Return (X, Y) of the center of cell containing provided text 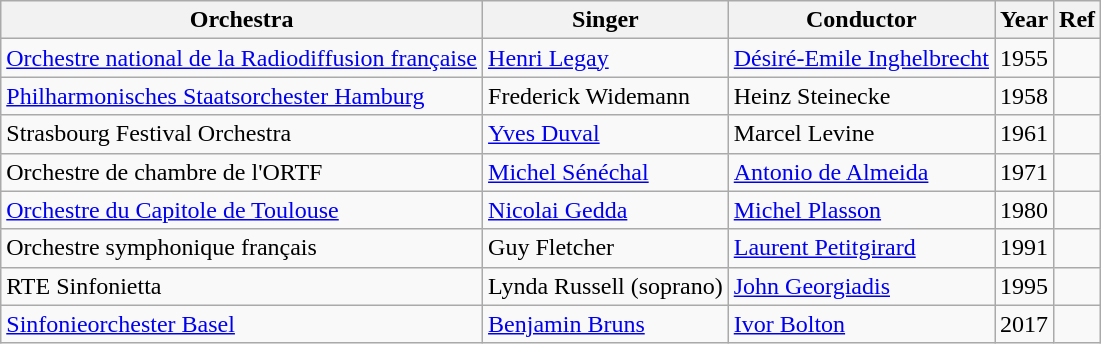
Orchestre symphonique français (242, 248)
Michel Plasson (861, 210)
Henri Legay (606, 58)
Frederick Widemann (606, 96)
Laurent Petitgirard (861, 248)
1991 (1024, 248)
Strasbourg Festival Orchestra (242, 134)
2017 (1024, 324)
Sinfonieorchester Basel (242, 324)
Antonio de Almeida (861, 172)
Orchestre de chambre de l'ORTF (242, 172)
Marcel Levine (861, 134)
John Georgiadis (861, 286)
Ivor Bolton (861, 324)
Lynda Russell (soprano) (606, 286)
Nicolai Gedda (606, 210)
1971 (1024, 172)
Michel Sénéchal (606, 172)
Year (1024, 20)
Ref (1078, 20)
Désiré-Emile Inghelbrecht (861, 58)
Conductor (861, 20)
Orchestre national de la Radiodiffusion française (242, 58)
1980 (1024, 210)
1995 (1024, 286)
Singer (606, 20)
Heinz Steinecke (861, 96)
Yves Duval (606, 134)
1955 (1024, 58)
Orchestra (242, 20)
RTE Sinfonietta (242, 286)
Philharmonisches Staatsorchester Hamburg (242, 96)
1958 (1024, 96)
Guy Fletcher (606, 248)
Benjamin Bruns (606, 324)
Orchestre du Capitole de Toulouse (242, 210)
1961 (1024, 134)
